Return (X, Y) of the center of cell containing provided text 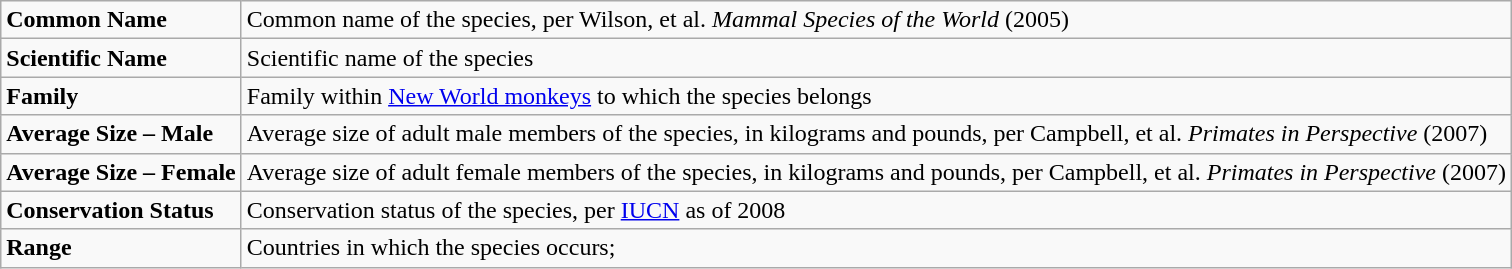
Scientific name of the species (876, 58)
Countries in which the species occurs; (876, 248)
Average size of adult female members of the species, in kilograms and pounds, per Campbell, et al. Primates in Perspective (2007) (876, 172)
Average size of adult male members of the species, in kilograms and pounds, per Campbell, et al. Primates in Perspective (2007) (876, 134)
Conservation Status (122, 210)
Common name of the species, per Wilson, et al. Mammal Species of the World (2005) (876, 20)
Average Size – Female (122, 172)
Conservation status of the species, per IUCN as of 2008 (876, 210)
Range (122, 248)
Common Name (122, 20)
Family within New World monkeys to which the species belongs (876, 96)
Average Size – Male (122, 134)
Family (122, 96)
Scientific Name (122, 58)
